Locate the cell with the specified text and output its (X, Y) center coordinate. 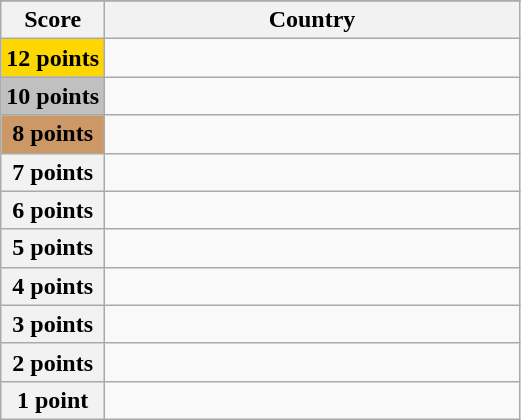
10 points (53, 96)
12 points (53, 58)
5 points (53, 248)
3 points (53, 324)
1 point (53, 400)
4 points (53, 286)
8 points (53, 134)
6 points (53, 210)
7 points (53, 172)
2 points (53, 362)
Score (53, 20)
Country (312, 20)
